Search for the cell housing the specified text and yield its (x, y) center coordinate. 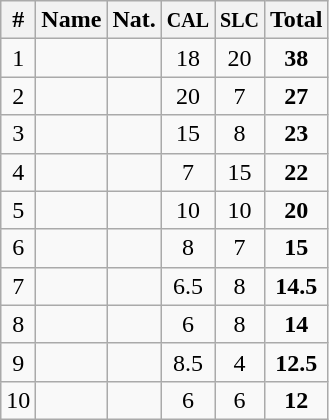
12.5 (296, 362)
SLC (240, 20)
6.5 (188, 286)
5 (18, 210)
3 (18, 134)
12 (296, 400)
18 (188, 58)
CAL (188, 20)
1 (18, 58)
9 (18, 362)
27 (296, 96)
14 (296, 324)
22 (296, 172)
# (18, 20)
38 (296, 58)
23 (296, 134)
Nat. (134, 20)
14.5 (296, 286)
8.5 (188, 362)
Total (296, 20)
2 (18, 96)
Name (72, 20)
